For the text-containing cell, return its midpoint in [x, y] coordinate format. 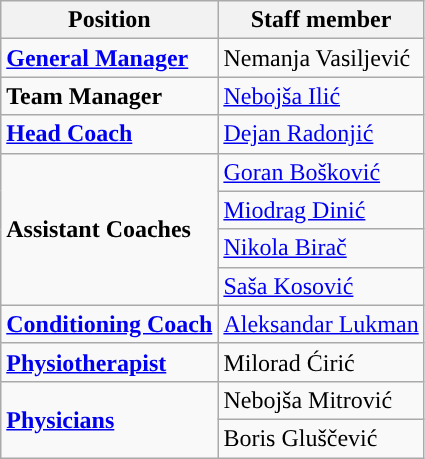
Conditioning Coach [110, 324]
General Manager [110, 58]
Goran Bošković [321, 172]
Aleksandar Lukman [321, 324]
Staff member [321, 20]
Nikola Birač [321, 248]
Nemanja Vasiljević [321, 58]
Assistant Coaches [110, 229]
Team Manager [110, 96]
Boris Gluščević [321, 438]
Physicians [110, 419]
Physiotherapist [110, 362]
Position [110, 20]
Nebojša Mitrović [321, 400]
Dejan Radonjić [321, 134]
Nebojša Ilić [321, 96]
Saša Kosović [321, 286]
Milorad Ćirić [321, 362]
Miodrag Dinić [321, 210]
Head Coach [110, 134]
